Find where the given text appears and provide that cell's center as [X, Y] coordinate. 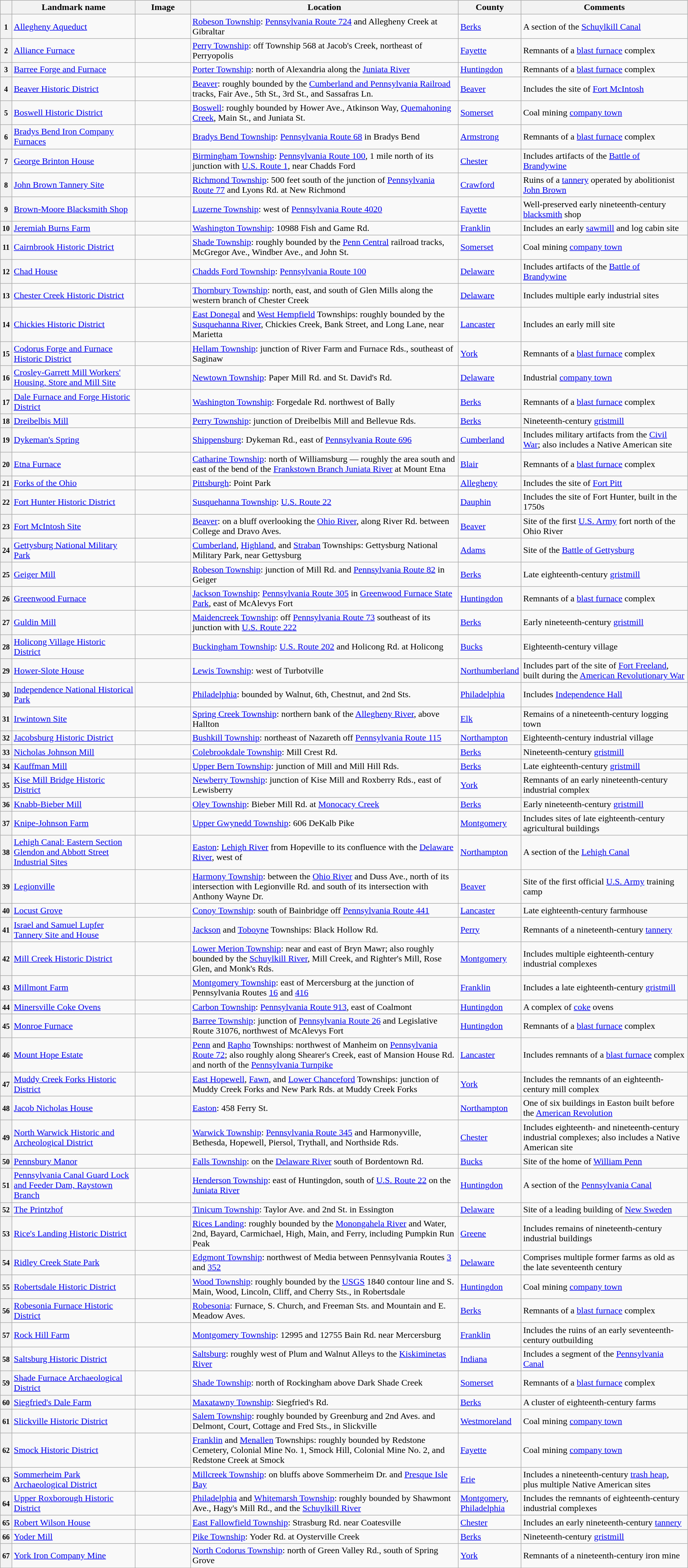
Kise Mill Bridge Historic District [74, 785]
Brown-Moore Blacksmith Shop [74, 209]
62 [6, 1450]
Includes part of the site of Fort Freeland, built during the American Revolutionary War [604, 671]
Comments [604, 7]
Knabb-Bieber Mill [74, 804]
Hellam Township: junction of River Farm and Furnace Rds., southeast of Saginaw [324, 354]
Dreibelbis Mill [74, 421]
26 [6, 598]
Rice's Landing Historic District [74, 1233]
Jacob Nicholas House [74, 1108]
50 [6, 1161]
Shade Furnace Archaeological District [74, 1383]
Elk [490, 719]
57 [6, 1334]
Richmond Township: 500 feet south of the junction of Pennsylvania Route 77 and Lyons Rd. at New Richmond [324, 185]
Newberry Township: junction of Kise Mill and Roxberry Rds., east of Lewisberry [324, 785]
Easton: Lehigh River from Hopeville to its confluence with the Delaware River, west of [324, 852]
Includes sites of late eighteenth-century agricultural buildings [604, 823]
6 [6, 137]
Etna Furnace [74, 464]
Conoy Township: south of Bainbridge off Pennsylvania Route 441 [324, 910]
A complex of coke ovens [604, 1007]
Landmark name [74, 7]
Bushkill Township: northeast of Nazareth off Pennsylvania Route 115 [324, 738]
40 [6, 910]
58 [6, 1359]
Pike Township: Yoder Rd. at Oysterville Creek [324, 1537]
Muddy Creek Forks Historic District [74, 1084]
A section of the Lehigh Canal [604, 852]
19 [6, 440]
66 [6, 1537]
47 [6, 1084]
Jackson Township: Pennsylvania Route 305 in Greenwood Furnace State Park, east of McAlevys Fort [324, 598]
Boswell Historic District [74, 113]
Robeson Township: junction of Mill Rd. and Pennsylvania Route 82 in Geiger [324, 574]
52 [6, 1209]
14 [6, 325]
John Brown Tannery Site [74, 185]
Includes military artifacts from the Civil War; also includes a Native American site [604, 440]
Ridley Creek State Park [74, 1263]
65 [6, 1522]
Spring Creek Township: northern bank of the Allegheny River, above Hallton [324, 719]
Includes multiple early industrial sites [604, 295]
York Iron Company Mine [74, 1556]
Codorus Forge and Furnace Historic District [74, 354]
Millcreek Township: on bluffs above Sommerheim Dr. and Presque Isle Bay [324, 1480]
Newtown Township: Paper Mill Rd. and St. David's Rd. [324, 377]
35 [6, 785]
28 [6, 646]
Barree Township: junction of Pennsylvania Route 26 and Legislative Route 31076, northwest of McAlevys Fort [324, 1026]
Includes a late eighteenth-century gristmill [604, 987]
A section of the Schuylkill Canal [604, 27]
Lehigh Canal: Eastern Section Glendon and Abbott Street Industrial Sites [74, 852]
Rices Landing: roughly bounded by the Monongahela River and Water, 2nd, Bayard, Carmichael, High, Main, and Ferry, including Pumpkin Run Peak [324, 1233]
Chadds Ford Township: Pennsylvania Route 100 [324, 271]
8 [6, 185]
Fort Hunter Historic District [74, 502]
1 [6, 27]
Shippensburg: Dykeman Rd., east of Pennsylvania Route 696 [324, 440]
10 [6, 228]
Nicholas Johnson Mill [74, 752]
7 [6, 161]
43 [6, 987]
3 [6, 70]
Falls Township: on the Delaware River south of Bordentown Rd. [324, 1161]
53 [6, 1233]
Allegheny Aqueduct [74, 27]
Montgomery Township: east of Mercersburg at the junction of Pennsylvania Routes 16 and 416 [324, 987]
Adams [490, 550]
Site of the home of William Penn [604, 1161]
Beaver: roughly bounded by the Cumberland and Pennsylvania Railroad tracks, Fair Ave., 5th St., 3rd St., and Sassafras Ln. [324, 89]
Birmingham Township: Pennsylvania Route 100, 1 mile north of its junction with U.S. Route 1, near Chadds Ford [324, 161]
Rock Hill Farm [74, 1334]
39 [6, 886]
11 [6, 247]
59 [6, 1383]
Robeson Township: Pennsylvania Route 724 and Allegheny Creek at Gibraltar [324, 27]
Cumberland, Highland, and Straban Townships: Gettysburg National Military Park, near Gettysburg [324, 550]
12 [6, 271]
Monroe Furnace [74, 1026]
56 [6, 1311]
46 [6, 1055]
25 [6, 574]
Robesonia: Furnace, S. Church, and Freeman Sts. and Mountain and E. Meadow Aves. [324, 1311]
Buckingham Township: U.S. Route 202 and Holicong Rd. at Holicong [324, 646]
One of six buildings in Easton built before the American Revolution [604, 1108]
Saltsburg: roughly west of Plum and Walnut Alleys to the Kiskiminetas River [324, 1359]
63 [6, 1480]
13 [6, 295]
Warwick Township: Pennsylvania Route 345 and Harmonyville, Bethesda, Hopewell, Piersol, Trythall, and Northside Rds. [324, 1137]
Siegfried's Dale Farm [74, 1402]
Wood Township: roughly bounded by the USGS 1840 contour line and S. Main, Wood, Lincoln, Cliff, and Cherry Sts., in Robertsdale [324, 1286]
Site of a leading building of New Sweden [604, 1209]
29 [6, 671]
Cairnbrook Historic District [74, 247]
36 [6, 804]
Eighteenth-century village [604, 646]
Includes Independence Hall [604, 695]
61 [6, 1421]
Image [163, 7]
Catharine Township: north of Williamsburg — roughly the area south and east of the bend of the Frankstown Branch Juniata River at Mount Etna [324, 464]
Includes the remnants of eighteenth-century industrial complexes [604, 1503]
23 [6, 526]
Crawford [490, 185]
Includes a nineteenth-century trash heap, plus multiple Native American sites [604, 1480]
Oley Township: Bieber Mill Rd. at Monocacy Creek [324, 804]
Includes an early mill site [604, 325]
East Fallowfield Township: Strasburg Rd. near Coatesville [324, 1522]
Barree Forge and Furnace [74, 70]
Maxatawny Township: Siegfried's Rd. [324, 1402]
Site of the first U.S. Army fort north of the Ohio River [604, 526]
4 [6, 89]
Montgomery,Philadelphia [490, 1503]
Smock Historic District [74, 1450]
Saltsburg Historic District [74, 1359]
21 [6, 483]
Guldin Mill [74, 622]
Greene [490, 1233]
Remains of a nineteenth-century logging town [604, 719]
Includes remains of nineteenth-century industrial buildings [604, 1233]
Shade Township: roughly bounded by the Penn Central railroad tracks, McGregor Ave., Windber Ave., and John St. [324, 247]
Luzerne Township: west of Pennsylvania Route 4020 [324, 209]
Minersville Coke Ovens [74, 1007]
Philadelphia and Whitemarsh Township: roughly bounded by Shawmont Ave., Hagy's Mill Rd., and the Schuylkill River [324, 1503]
Colebrookdale Township: Mill Crest Rd. [324, 752]
Cumberland [490, 440]
Late eighteenth-century farmhouse [604, 910]
Blair [490, 464]
Sommerheim Park Archaeological District [74, 1480]
Fort McIntosh Site [74, 526]
The Printzhof [74, 1209]
24 [6, 550]
20 [6, 464]
18 [6, 421]
Bradys Bend Iron Company Furnaces [74, 137]
Pittsburgh: Point Park [324, 483]
Westmoreland [490, 1421]
Geiger Mill [74, 574]
Dale Furnace and Forge Historic District [74, 402]
George Brinton House [74, 161]
Perry Township: junction of Dreibelbis Mill and Bellevue Rds. [324, 421]
Slickville Historic District [74, 1421]
Includes remnants of a blast furnace complex [604, 1055]
Site of the Battle of Gettysburg [604, 550]
Jacobsburg Historic District [74, 738]
Forks of the Ohio [74, 483]
Remnants of a nineteenth-century tannery [604, 930]
Carbon Township: Pennsylvania Route 913, east of Coalmont [324, 1007]
60 [6, 1402]
32 [6, 738]
Dauphin [490, 502]
Boswell: roughly bounded by Hower Ave., Atkinson Way, Quemahoning Creek, Main St., and Juniata St. [324, 113]
County [490, 7]
Northumberland [490, 671]
30 [6, 695]
Tinicum Township: Taylor Ave. and 2nd St. in Essington [324, 1209]
Henderson Township: east of Huntingdon, south of U.S. Route 22 on the Juniata River [324, 1185]
Chad House [74, 271]
Washington Township: 10988 Fish and Game Rd. [324, 228]
67 [6, 1556]
A section of the Pennsylvania Canal [604, 1185]
Shade Township: north of Rockingham above Dark Shade Creek [324, 1383]
31 [6, 719]
Includes the site of Fort Hunter, built in the 1750s [604, 502]
Salem Township: roughly bounded by Greenburg and 2nd Aves. and Delmont, Court, Cottage and Fred Sts., in Slickville [324, 1421]
54 [6, 1263]
Philadelphia: bounded by Walnut, 6th, Chestnut, and 2nd Sts. [324, 695]
North Codorus Township: north of Green Valley Rd., south of Spring Grove [324, 1556]
38 [6, 852]
Erie [490, 1480]
45 [6, 1026]
Alliance Furnace [74, 50]
42 [6, 958]
Porter Township: north of Alexandria along the Juniata River [324, 70]
Hower-Slote House [74, 671]
East Donegal and West Hempfield Townships: roughly bounded by the Susquehanna River, Chickies Creek, Bank Street, and Long Lane, near Marietta [324, 325]
Edgmont Township: northwest of Media between Pennsylvania Routes 3 and 352 [324, 1263]
Includes the site of Fort McIntosh [604, 89]
17 [6, 402]
East Hopewell, Fawn, and Lower Chanceford Townships: junction of Muddy Creek Forks and New Park Rds. at Muddy Creek Forks [324, 1084]
9 [6, 209]
Includes eighteenth- and nineteenth-century industrial complexes; also includes a Native American site [604, 1137]
Includes multiple eighteenth-century industrial complexes [604, 958]
A cluster of eighteenth-century farms [604, 1402]
49 [6, 1137]
Comprises multiple former farms as old as the late seventeenth century [604, 1263]
Armstrong [490, 137]
Montgomery Township: 12995 and 12755 Bain Rd. near Mercersburg [324, 1334]
Location [324, 7]
Well-preserved early nineteenth-century blacksmith shop [604, 209]
37 [6, 823]
Perry Township: off Township 568 at Jacob's Creek, northeast of Perryopolis [324, 50]
55 [6, 1286]
Holicong Village Historic District [74, 646]
Includes a segment of the Pennsylvania Canal [604, 1359]
2 [6, 50]
Site of the first official U.S. Army training camp [604, 886]
Robesonia Furnace Historic District [74, 1311]
Industrial company town [604, 377]
Chester Creek Historic District [74, 295]
Robertsdale Historic District [74, 1286]
22 [6, 502]
Beaver: on a bluff overlooking the Ohio River, along River Rd. between College and Dravo Aves. [324, 526]
Perry [490, 930]
Yoder Mill [74, 1537]
Bradys Bend Township: Pennsylvania Route 68 in Bradys Bend [324, 137]
Lewis Township: west of Turbotville [324, 671]
Upper Gwynedd Township: 606 DeKalb Pike [324, 823]
Robert Wilson House [74, 1522]
Israel and Samuel Lupfer Tannery Site and House [74, 930]
Upper Bern Township: junction of Mill and Mill Hill Rds. [324, 766]
Legionville [74, 886]
Washington Township: Forgedale Rd. northwest of Bally [324, 402]
51 [6, 1185]
Crosley-Garrett Mill Workers' Housing, Store and Mill Site [74, 377]
15 [6, 354]
Jeremiah Burns Farm [74, 228]
44 [6, 1007]
Includes an early nineteenth-century tannery [604, 1522]
Includes the site of Fort Pitt [604, 483]
Includes an early sawmill and log cabin site [604, 228]
64 [6, 1503]
48 [6, 1108]
North Warwick Historic and Archeological District [74, 1137]
Dykeman's Spring [74, 440]
Greenwood Furnace [74, 598]
Includes the remnants of an eighteenth-century mill complex [604, 1084]
Indiana [490, 1359]
Kauffman Mill [74, 766]
Includes the ruins of an early seventeenth-century outbuilding [604, 1334]
Ruins of a tannery operated by abolitionist John Brown [604, 185]
34 [6, 766]
Locust Grove [74, 910]
Philadelphia [490, 695]
Eighteenth-century industrial village [604, 738]
Thornbury Township: north, east, and south of Glen Mills along the western branch of Chester Creek [324, 295]
Mount Hope Estate [74, 1055]
Remnants of an early nineteenth-century industrial complex [604, 785]
Pennsylvania Canal Guard Lock and Feeder Dam, Raystown Branch [74, 1185]
Susquehanna Township: U.S. Route 22 [324, 502]
Knipe-Johnson Farm [74, 823]
Maidencreek Township: off Pennsylvania Route 73 southeast of its junction with U.S. Route 222 [324, 622]
33 [6, 752]
Jackson and Toboyne Townships: Black Hollow Rd. [324, 930]
Mill Creek Historic District [74, 958]
41 [6, 930]
27 [6, 622]
Remnants of a nineteenth-century iron mine [604, 1556]
Independence National Historical Park [74, 695]
Pennsbury Manor [74, 1161]
16 [6, 377]
Irwintown Site [74, 719]
Allegheny [490, 483]
Millmont Farm [74, 987]
Chickies Historic District [74, 325]
Beaver Historic District [74, 89]
Easton: 458 Ferry St. [324, 1108]
Gettysburg National Military Park [74, 550]
5 [6, 113]
Upper Roxborough Historic District [74, 1503]
